From the cell containing the given text, extract its center point as (x, y) coordinate. 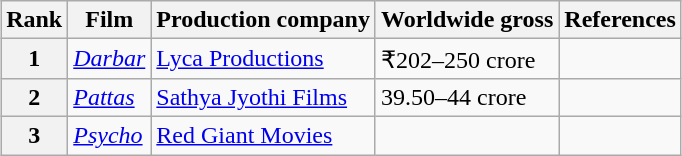
Rank (34, 20)
3 (34, 135)
Darbar (110, 59)
Psycho (110, 135)
Worldwide gross (466, 20)
Red Giant Movies (264, 135)
Pattas (110, 97)
₹202–250 crore (466, 59)
2 (34, 97)
1 (34, 59)
Film (110, 20)
39.50–44 crore (466, 97)
Sathya Jyothi Films (264, 97)
Production company (264, 20)
Lyca Productions (264, 59)
References (620, 20)
